From the cell containing the given text, extract its center point as (X, Y) coordinate. 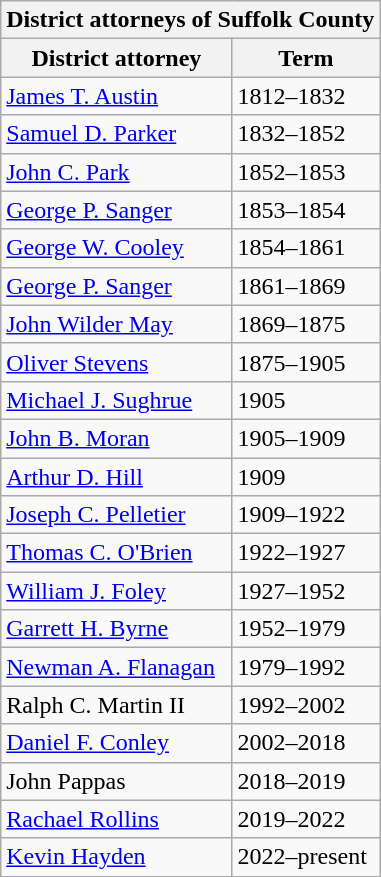
Thomas C. O'Brien (116, 553)
2018–2019 (306, 781)
Samuel D. Parker (116, 134)
1905–1909 (306, 438)
District attorney (116, 58)
1927–1952 (306, 591)
1812–1832 (306, 96)
1922–1927 (306, 553)
1909 (306, 477)
Newman A. Flanagan (116, 667)
1854–1861 (306, 248)
1952–1979 (306, 629)
Term (306, 58)
1853–1854 (306, 210)
John Wilder May (116, 324)
Ralph C. Martin II (116, 705)
William J. Foley (116, 591)
George W. Cooley (116, 248)
Oliver Stevens (116, 362)
2022–present (306, 857)
1905 (306, 400)
Daniel F. Conley (116, 743)
1979–1992 (306, 667)
John B. Moran (116, 438)
1832–1852 (306, 134)
Michael J. Sughrue (116, 400)
John C. Park (116, 172)
District attorneys of Suffolk County (190, 20)
1992–2002 (306, 705)
1869–1875 (306, 324)
1852–1853 (306, 172)
1909–1922 (306, 515)
1861–1869 (306, 286)
Joseph C. Pelletier (116, 515)
2002–2018 (306, 743)
Kevin Hayden (116, 857)
2019–2022 (306, 819)
Rachael Rollins (116, 819)
James T. Austin (116, 96)
Garrett H. Byrne (116, 629)
Arthur D. Hill (116, 477)
John Pappas (116, 781)
1875–1905 (306, 362)
